From the cell containing the given text, extract its center point as (X, Y) coordinate. 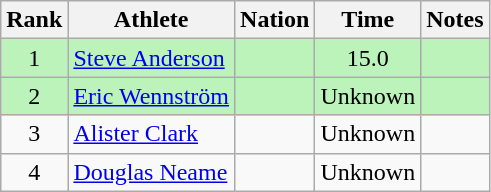
Alister Clark (152, 134)
Douglas Neame (152, 172)
Time (368, 20)
2 (34, 96)
4 (34, 172)
Steve Anderson (152, 58)
Eric Wennström (152, 96)
Nation (275, 20)
1 (34, 58)
Rank (34, 20)
Notes (455, 20)
Athlete (152, 20)
15.0 (368, 58)
3 (34, 134)
